Return the (x, y) coordinate for the center point of the cell that contains the specified text.  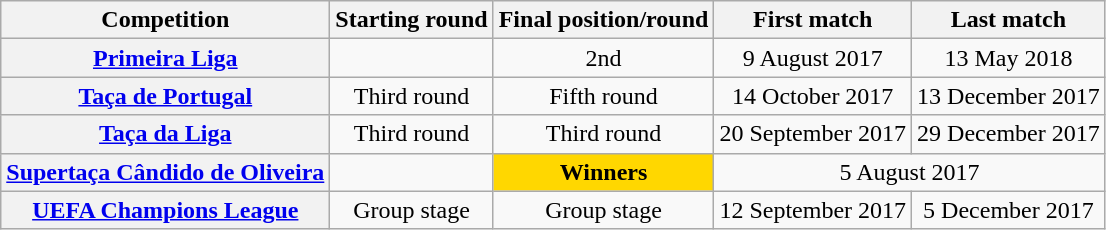
Final position/round (604, 20)
5 August 2017 (910, 172)
Taça da Liga (166, 134)
13 May 2018 (1009, 58)
20 September 2017 (813, 134)
12 September 2017 (813, 210)
5 December 2017 (1009, 210)
14 October 2017 (813, 96)
Supertaça Cândido de Oliveira (166, 172)
2nd (604, 58)
9 August 2017 (813, 58)
First match (813, 20)
Last match (1009, 20)
Fifth round (604, 96)
Starting round (412, 20)
13 December 2017 (1009, 96)
Competition (166, 20)
29 December 2017 (1009, 134)
Winners (604, 172)
Taça de Portugal (166, 96)
UEFA Champions League (166, 210)
Primeira Liga (166, 58)
